Capture the cell that displays the provided text and extract its [x, y] central coordinate. 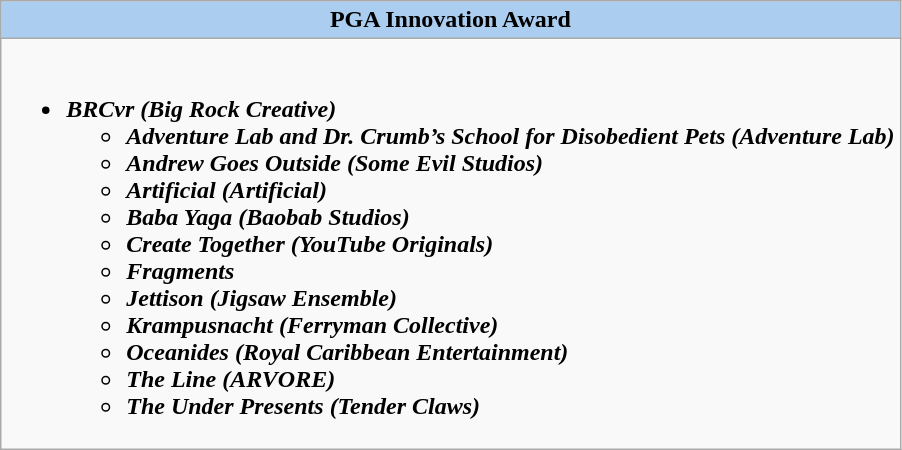
PGA Innovation Award [450, 20]
